Determine the [X, Y] coordinate at the center of the cell enclosing the given text.  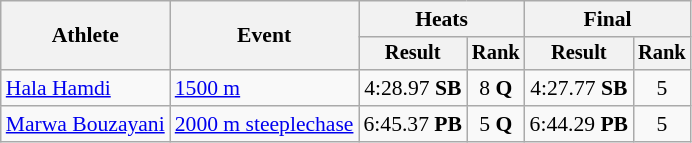
Hala Hamdi [86, 88]
8 Q [496, 88]
6:44.29 PB [579, 124]
1500 m [264, 88]
6:45.37 PB [412, 124]
Heats [441, 19]
5 Q [496, 124]
Final [608, 19]
Marwa Bouzayani [86, 124]
Event [264, 36]
4:28.97 SB [412, 88]
2000 m steeplechase [264, 124]
4:27.77 SB [579, 88]
Athlete [86, 36]
